Capture the cell that displays the provided text and extract its (x, y) central coordinate. 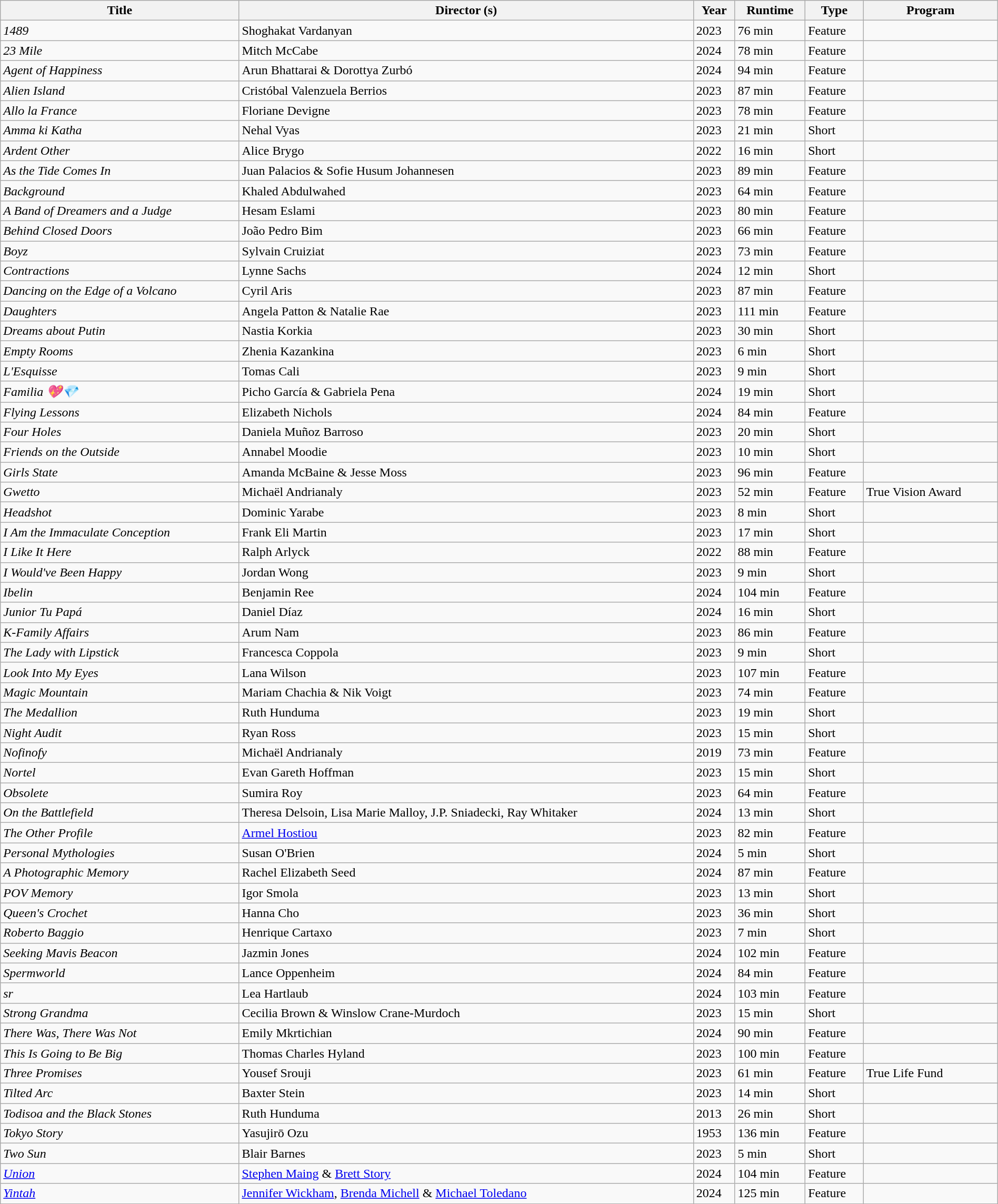
89 min (770, 171)
Juan Palacios & Sofie Husum Johannesen (466, 171)
Nofinofy (120, 753)
26 min (770, 1113)
Benjamin Ree (466, 592)
Igor Smola (466, 893)
Theresa Delsoin, Lisa Marie Malloy, J.P. Sniadecki, Ray Whitaker (466, 813)
The Other Profile (120, 833)
88 min (770, 552)
107 min (770, 672)
Yintah (120, 1193)
Arun Bhattarai & Dorottya Zurbó (466, 71)
Junior Tu Papá (120, 612)
Spermworld (120, 973)
Francesca Coppola (466, 652)
Ardent Other (120, 151)
Daniela Muñoz Barroso (466, 432)
Angela Patton & Natalie Rae (466, 311)
125 min (770, 1193)
Empty Rooms (120, 351)
Seeking Mavis Beacon (120, 953)
Todisoa and the Black Stones (120, 1113)
Sumira Roy (466, 793)
Cyril Aris (466, 291)
Behind Closed Doors (120, 231)
Stephen Maing & Brett Story (466, 1173)
Personal Mythologies (120, 853)
136 min (770, 1133)
Magic Mountain (120, 692)
Daughters (120, 311)
K-Family Affairs (120, 632)
Mitch McCabe (466, 51)
Yasujirō Ozu (466, 1133)
80 min (770, 211)
Ibelin (120, 592)
2019 (714, 753)
Contractions (120, 271)
Allo la France (120, 111)
20 min (770, 432)
POV Memory (120, 893)
30 min (770, 331)
74 min (770, 692)
Friends on the Outside (120, 452)
Title (120, 11)
Agent of Happiness (120, 71)
There Was, There Was Not (120, 1033)
Gwetto (120, 492)
L'Esquisse (120, 371)
Tilted Arc (120, 1093)
A Band of Dreamers and a Judge (120, 211)
36 min (770, 913)
I Would've Been Happy (120, 572)
Background (120, 191)
66 min (770, 231)
Cristóbal Valenzuela Berrios (466, 91)
Four Holes (120, 432)
21 min (770, 131)
61 min (770, 1073)
Frank Eli Martin (466, 532)
Obsolete (120, 793)
As the Tide Comes In (120, 171)
Alien Island (120, 91)
João Pedro Bim (466, 231)
Nastia Korkia (466, 331)
76 min (770, 31)
Amanda McBaine & Jesse Moss (466, 472)
Khaled Abdulwahed (466, 191)
Three Promises (120, 1073)
Thomas Charles Hyland (466, 1053)
Jazmin Jones (466, 953)
Nehal Vyas (466, 131)
Roberto Baggio (120, 933)
6 min (770, 351)
Zhenia Kazankina (466, 351)
This Is Going to Be Big (120, 1053)
111 min (770, 311)
Strong Grandma (120, 1013)
Program (931, 11)
Arum Nam (466, 632)
The Lady with Lipstick (120, 652)
Cecilia Brown & Winslow Crane-Murdoch (466, 1013)
52 min (770, 492)
On the Battlefield (120, 813)
Ryan Ross (466, 732)
Evan Gareth Hoffman (466, 773)
Henrique Cartaxo (466, 933)
Shoghakat Vardanyan (466, 31)
100 min (770, 1053)
A Photographic Memory (120, 873)
True Life Fund (931, 1073)
Girls State (120, 472)
Yousef Srouji (466, 1073)
Director (s) (466, 11)
True Vision Award (931, 492)
Amma ki Katha (120, 131)
Tokyo Story (120, 1133)
2013 (714, 1113)
Mariam Chachia & Nik Voigt (466, 692)
103 min (770, 993)
sr (120, 993)
Alice Brygo (466, 151)
Headshot (120, 512)
Lynne Sachs (466, 271)
1953 (714, 1133)
10 min (770, 452)
94 min (770, 71)
I Am the Immaculate Conception (120, 532)
23 Mile (120, 51)
Nortel (120, 773)
8 min (770, 512)
17 min (770, 532)
Boyz (120, 251)
Blair Barnes (466, 1153)
Emily Mkrtichian (466, 1033)
82 min (770, 833)
Armel Hostiou (466, 833)
Lance Oppenheim (466, 973)
Susan O'Brien (466, 853)
Queen's Crochet (120, 913)
Rachel Elizabeth Seed (466, 873)
Ralph Arlyck (466, 552)
Lea Hartlaub (466, 993)
Look Into My Eyes (120, 672)
Jordan Wong (466, 572)
Type (835, 11)
Dominic Yarabe (466, 512)
12 min (770, 271)
I Like It Here (120, 552)
Runtime (770, 11)
Hesam Eslami (466, 211)
Elizabeth Nichols (466, 412)
Two Sun (120, 1153)
Dancing on the Edge of a Volcano (120, 291)
Daniel Díaz (466, 612)
Jennifer Wickham, Brenda Michell & Michael Toledano (466, 1193)
Annabel Moodie (466, 452)
14 min (770, 1093)
Flying Lessons (120, 412)
Dreams about Putin (120, 331)
96 min (770, 472)
Hanna Cho (466, 913)
Baxter Stein (466, 1093)
Union (120, 1173)
Familia 💖💎 (120, 392)
Picho García & Gabriela Pena (466, 392)
102 min (770, 953)
86 min (770, 632)
7 min (770, 933)
Year (714, 11)
Tomas Cali (466, 371)
1489 (120, 31)
The Medallion (120, 712)
Sylvain Cruiziat (466, 251)
Floriane Devigne (466, 111)
Lana Wilson (466, 672)
Night Audit (120, 732)
90 min (770, 1033)
